Pinpoint the cell where the given text exists, returning its (x, y) midpoint coordinate. 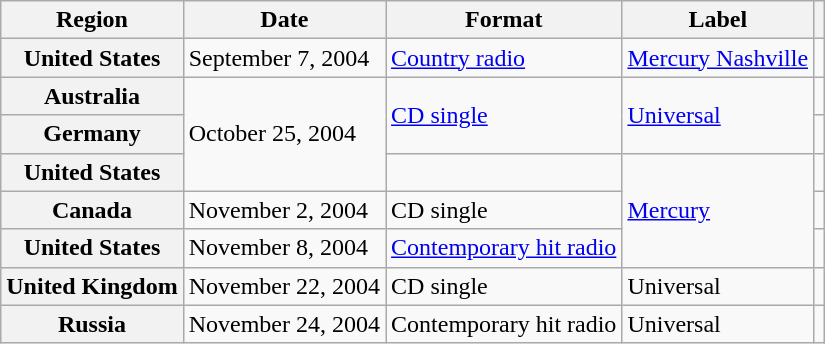
Mercury Nashville (718, 58)
September 7, 2004 (284, 58)
Russia (92, 324)
November 2, 2004 (284, 210)
Region (92, 20)
United Kingdom (92, 286)
Label (718, 20)
Format (504, 20)
November 22, 2004 (284, 286)
Canada (92, 210)
Country radio (504, 58)
Germany (92, 134)
Australia (92, 96)
Mercury (718, 210)
October 25, 2004 (284, 134)
Date (284, 20)
November 24, 2004 (284, 324)
November 8, 2004 (284, 248)
